Determine the (X, Y) coordinate at the center of the cell enclosing the given text.  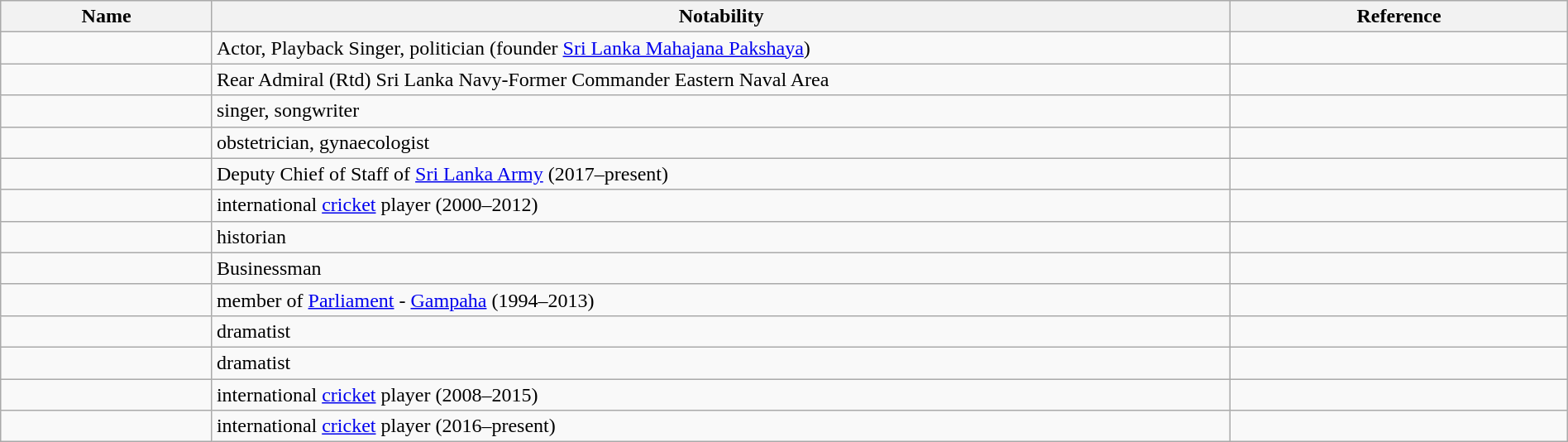
Name (107, 17)
singer, songwriter (721, 111)
Reference (1399, 17)
international cricket player (2000–2012) (721, 205)
member of Parliament - Gampaha (1994–2013) (721, 300)
international cricket player (2008–2015) (721, 395)
Notability (721, 17)
Businessman (721, 268)
obstetrician, gynaecologist (721, 142)
Rear Admiral (Rtd) Sri Lanka Navy-Former Commander Eastern Naval Area (721, 79)
historian (721, 237)
international cricket player (2016–present) (721, 426)
Deputy Chief of Staff of Sri Lanka Army (2017–present) (721, 174)
Actor, Playback Singer, politician (founder Sri Lanka Mahajana Pakshaya) (721, 48)
